Return [X, Y] of the center of cell containing provided text 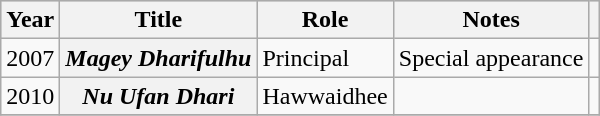
2007 [30, 58]
Special appearance [491, 58]
Role [325, 20]
Magey Dharifulhu [158, 58]
Principal [325, 58]
Notes [491, 20]
Year [30, 20]
Title [158, 20]
2010 [30, 96]
Nu Ufan Dhari [158, 96]
Hawwaidhee [325, 96]
